Locate the cell with the specified text and output its (X, Y) center coordinate. 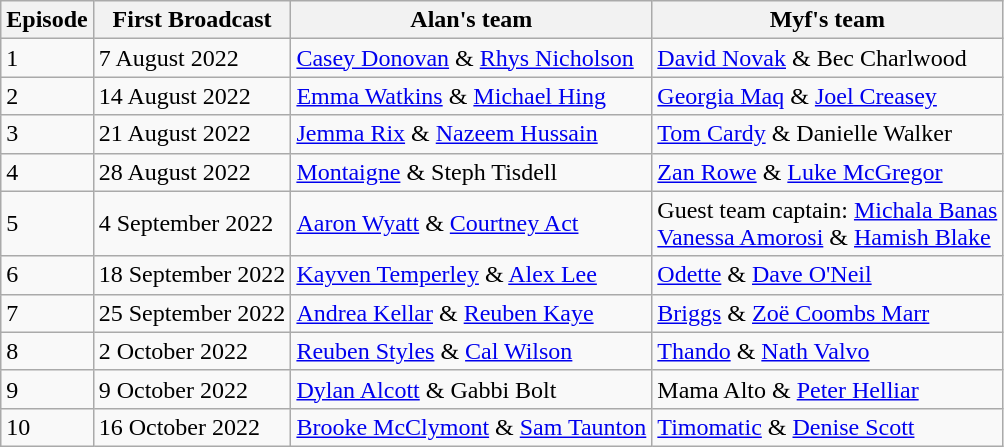
Kayven Temperley & Alex Lee (472, 275)
Timomatic & Denise Scott (828, 427)
2 (47, 96)
2 October 2022 (192, 351)
Briggs & Zoë Coombs Marr (828, 313)
7 August 2022 (192, 58)
18 September 2022 (192, 275)
9 (47, 389)
Casey Donovan & Rhys Nicholson (472, 58)
Mama Alto & Peter Helliar (828, 389)
14 August 2022 (192, 96)
10 (47, 427)
Myf's team (828, 20)
Zan Rowe & Luke McGregor (828, 172)
1 (47, 58)
First Broadcast (192, 20)
4 (47, 172)
Dylan Alcott & Gabbi Bolt (472, 389)
Alan's team (472, 20)
David Novak & Bec Charlwood (828, 58)
8 (47, 351)
7 (47, 313)
Reuben Styles & Cal Wilson (472, 351)
Andrea Kellar & Reuben Kaye (472, 313)
5 (47, 224)
4 September 2022 (192, 224)
28 August 2022 (192, 172)
Episode (47, 20)
Brooke McClymont & Sam Taunton (472, 427)
Thando & Nath Valvo (828, 351)
Montaigne & Steph Tisdell (472, 172)
Guest team captain: Michala BanasVanessa Amorosi & Hamish Blake (828, 224)
6 (47, 275)
Tom Cardy & Danielle Walker (828, 134)
25 September 2022 (192, 313)
Odette & Dave O'Neil (828, 275)
Emma Watkins & Michael Hing (472, 96)
9 October 2022 (192, 389)
21 August 2022 (192, 134)
Aaron Wyatt & Courtney Act (472, 224)
Georgia Maq & Joel Creasey (828, 96)
Jemma Rix & Nazeem Hussain (472, 134)
3 (47, 134)
16 October 2022 (192, 427)
